Provide the [X, Y] coordinate of the cell's center where the given text is located.  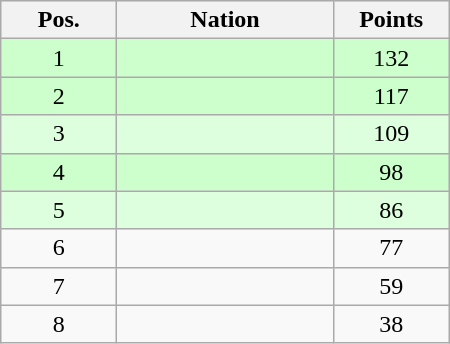
132 [391, 58]
Points [391, 20]
117 [391, 96]
2 [59, 96]
86 [391, 210]
Nation [225, 20]
38 [391, 324]
6 [59, 248]
109 [391, 134]
8 [59, 324]
59 [391, 286]
98 [391, 172]
Pos. [59, 20]
5 [59, 210]
7 [59, 286]
4 [59, 172]
3 [59, 134]
77 [391, 248]
1 [59, 58]
